Search for the cell housing the specified text and yield its [X, Y] center coordinate. 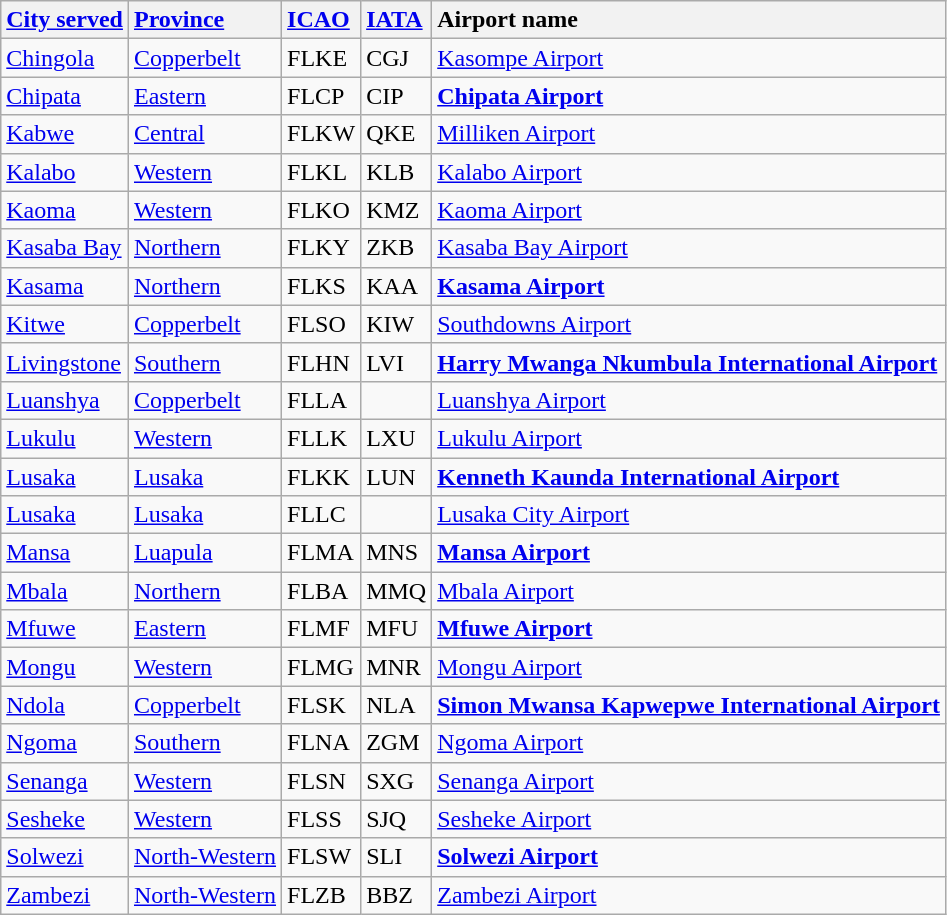
CGJ [396, 58]
MNS [396, 553]
Lusaka City Airport [689, 515]
Kabwe [65, 134]
Kasama Airport [689, 286]
Milliken Airport [689, 134]
MNR [396, 667]
Central [204, 134]
FLLK [322, 438]
Kaoma Airport [689, 210]
FLKL [322, 172]
Solwezi [65, 857]
Mongu Airport [689, 667]
Kitwe [65, 324]
FLLA [322, 400]
Chipata Airport [689, 96]
NLA [396, 705]
Mfuwe Airport [689, 629]
Senanga [65, 781]
FLSO [322, 324]
Mbala [65, 591]
Kalabo [65, 172]
Southdowns Airport [689, 324]
FLKO [322, 210]
ZGM [396, 743]
FLMA [322, 553]
FLMF [322, 629]
Ngoma [65, 743]
MFU [396, 629]
Mfuwe [65, 629]
Mansa [65, 553]
Kasompe Airport [689, 58]
Luapula [204, 553]
CIP [396, 96]
Mongu [65, 667]
FLZB [322, 895]
FLCP [322, 96]
SJQ [396, 819]
Kenneth Kaunda International Airport [689, 477]
Solwezi Airport [689, 857]
Kasaba Bay Airport [689, 248]
FLNA [322, 743]
Zambezi Airport [689, 895]
Harry Mwanga Nkumbula International Airport [689, 362]
SXG [396, 781]
ZKB [396, 248]
Ndola [65, 705]
LVI [396, 362]
FLMG [322, 667]
KIW [396, 324]
FLKS [322, 286]
FLSN [322, 781]
Airport name [689, 20]
FLSS [322, 819]
LXU [396, 438]
Kalabo Airport [689, 172]
QKE [396, 134]
FLHN [322, 362]
Luanshya [65, 400]
Lukulu [65, 438]
Kasaba Bay [65, 248]
IATA [396, 20]
KMZ [396, 210]
Simon Mwansa Kapwepwe International Airport [689, 705]
Kaoma [65, 210]
Chipata [65, 96]
KAA [396, 286]
Province [204, 20]
ICAO [322, 20]
MMQ [396, 591]
KLB [396, 172]
Livingstone [65, 362]
SLI [396, 857]
Lukulu Airport [689, 438]
City served [65, 20]
Luanshya Airport [689, 400]
Ngoma Airport [689, 743]
Zambezi [65, 895]
FLKW [322, 134]
FLBA [322, 591]
Kasama [65, 286]
Sesheke Airport [689, 819]
FLSK [322, 705]
FLSW [322, 857]
Mbala Airport [689, 591]
FLKE [322, 58]
Mansa Airport [689, 553]
Chingola [65, 58]
FLLC [322, 515]
BBZ [396, 895]
FLKK [322, 477]
FLKY [322, 248]
Sesheke [65, 819]
LUN [396, 477]
Senanga Airport [689, 781]
